Return the [x, y] coordinate for the center point of the cell that contains the specified text.  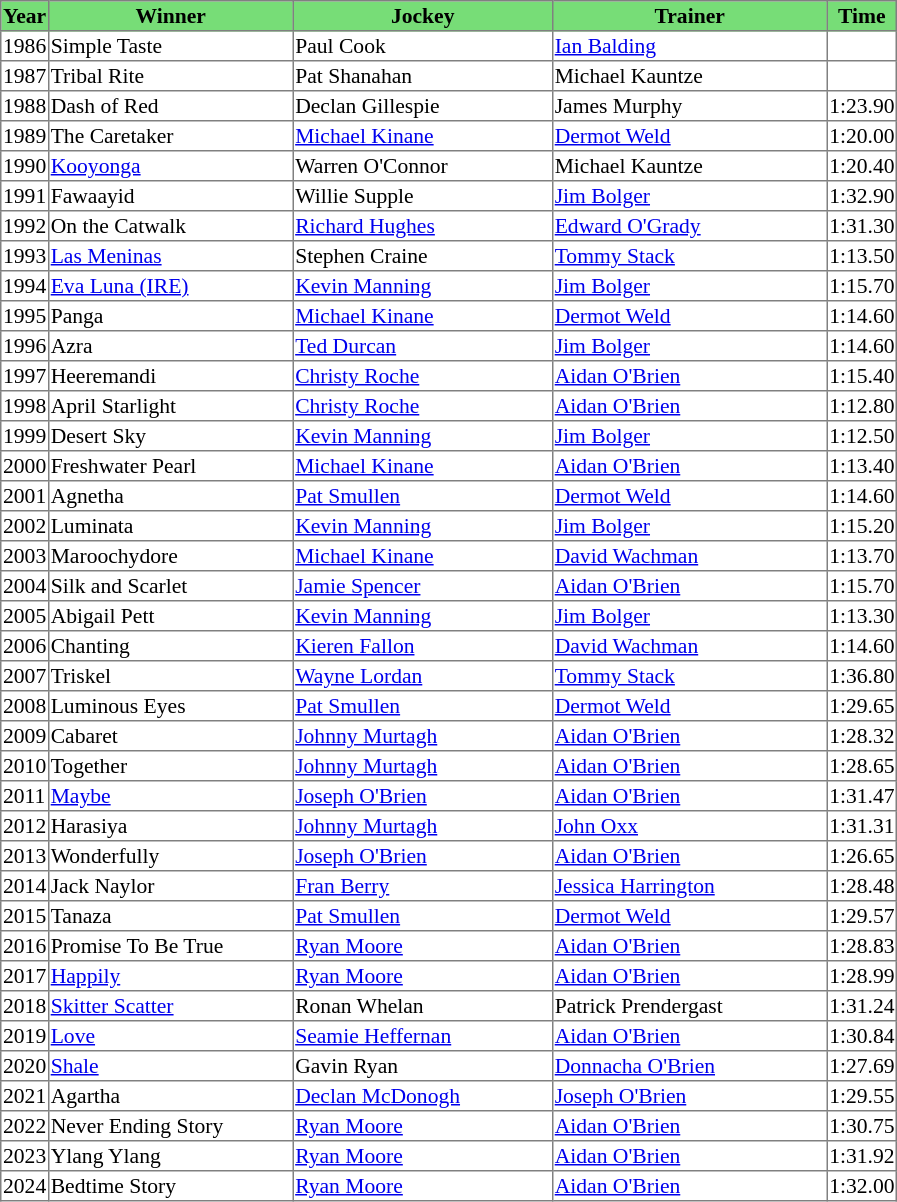
Stephen Craine [423, 256]
1:29.55 [862, 1096]
Maybe [170, 796]
2002 [25, 526]
Eva Luna (IRE) [170, 286]
Simple Taste [170, 46]
Promise To Be True [170, 946]
Jamie Spencer [423, 586]
1991 [25, 196]
1:26.65 [862, 856]
1:20.00 [862, 136]
Panga [170, 316]
Seamie Heffernan [423, 1036]
Gavin Ryan [423, 1066]
Declan McDonogh [423, 1096]
2021 [25, 1096]
Tanaza [170, 916]
Wayne Lordan [423, 676]
Fran Berry [423, 886]
Time [862, 16]
1:28.32 [862, 736]
1988 [25, 106]
2023 [25, 1156]
April Starlight [170, 406]
Kieren Fallon [423, 646]
2007 [25, 676]
Never Ending Story [170, 1126]
1:36.80 [862, 676]
1:13.40 [862, 466]
Azra [170, 346]
Love [170, 1036]
Ted Durcan [423, 346]
Chanting [170, 646]
2006 [25, 646]
1:15.40 [862, 376]
2008 [25, 706]
1990 [25, 166]
2024 [25, 1186]
Patrick Prendergast [689, 1006]
1:27.69 [862, 1066]
1995 [25, 316]
2010 [25, 766]
Paul Cook [423, 46]
2018 [25, 1006]
Declan Gillespie [423, 106]
Desert Sky [170, 436]
Bedtime Story [170, 1186]
Agartha [170, 1096]
Together [170, 766]
2017 [25, 976]
Ylang Ylang [170, 1156]
1:32.90 [862, 196]
Skitter Scatter [170, 1006]
2016 [25, 946]
2004 [25, 586]
On the Catwalk [170, 226]
Luminous Eyes [170, 706]
1993 [25, 256]
1996 [25, 346]
Happily [170, 976]
1:31.47 [862, 796]
Winner [170, 16]
Donnacha O'Brien [689, 1066]
1:31.31 [862, 826]
Fawaayid [170, 196]
1:28.48 [862, 886]
1:15.20 [862, 526]
Tribal Rite [170, 76]
1997 [25, 376]
Jockey [423, 16]
Agnetha [170, 496]
1992 [25, 226]
Willie Supple [423, 196]
2005 [25, 616]
Trainer [689, 16]
1989 [25, 136]
1:31.24 [862, 1006]
1:23.90 [862, 106]
1998 [25, 406]
1:28.65 [862, 766]
2015 [25, 916]
1:12.80 [862, 406]
Heeremandi [170, 376]
The Caretaker [170, 136]
Richard Hughes [423, 226]
Pat Shanahan [423, 76]
2000 [25, 466]
Ronan Whelan [423, 1006]
Triskel [170, 676]
2009 [25, 736]
Freshwater Pearl [170, 466]
Luminata [170, 526]
1:13.50 [862, 256]
2003 [25, 556]
1:28.83 [862, 946]
1:20.40 [862, 166]
1:13.30 [862, 616]
Edward O'Grady [689, 226]
1986 [25, 46]
Maroochydore [170, 556]
James Murphy [689, 106]
1987 [25, 76]
Dash of Red [170, 106]
1:30.84 [862, 1036]
2014 [25, 886]
2019 [25, 1036]
1:31.92 [862, 1156]
2013 [25, 856]
1:12.50 [862, 436]
1:28.99 [862, 976]
2001 [25, 496]
Warren O'Connor [423, 166]
1994 [25, 286]
1:31.30 [862, 226]
2022 [25, 1126]
1:13.70 [862, 556]
Shale [170, 1066]
1:32.00 [862, 1186]
2011 [25, 796]
Jessica Harrington [689, 886]
Year [25, 16]
1999 [25, 436]
Las Meninas [170, 256]
2012 [25, 826]
2020 [25, 1066]
1:29.65 [862, 706]
Wonderfully [170, 856]
Ian Balding [689, 46]
Cabaret [170, 736]
Silk and Scarlet [170, 586]
Kooyonga [170, 166]
Jack Naylor [170, 886]
Abigail Pett [170, 616]
John Oxx [689, 826]
1:30.75 [862, 1126]
1:29.57 [862, 916]
Harasiya [170, 826]
